Detect which cell encompasses the target text, then output its [X, Y] center coordinate. 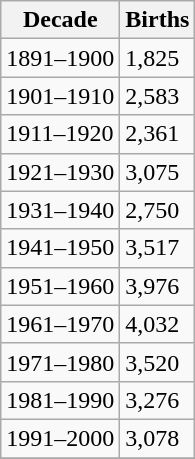
1961–1970 [60, 324]
Decade [60, 20]
2,750 [158, 210]
2,583 [158, 96]
Births [158, 20]
1901–1910 [60, 96]
1981–1990 [60, 400]
3,517 [158, 248]
1931–1940 [60, 210]
3,276 [158, 400]
4,032 [158, 324]
1911–1920 [60, 134]
3,075 [158, 172]
2,361 [158, 134]
1921–1930 [60, 172]
3,976 [158, 286]
1,825 [158, 58]
1991–2000 [60, 438]
1891–1900 [60, 58]
1951–1960 [60, 286]
3,520 [158, 362]
1941–1950 [60, 248]
3,078 [158, 438]
1971–1980 [60, 362]
